Extract the (x, y) coordinate from the center of the cell holding the provided text.  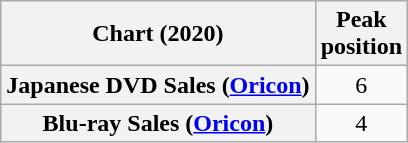
Japanese DVD Sales (Oricon) (158, 85)
Blu-ray Sales (Oricon) (158, 123)
6 (361, 85)
Chart (2020) (158, 34)
Peak position (361, 34)
4 (361, 123)
